Extract the (x, y) coordinate from the center of the cell holding the provided text.  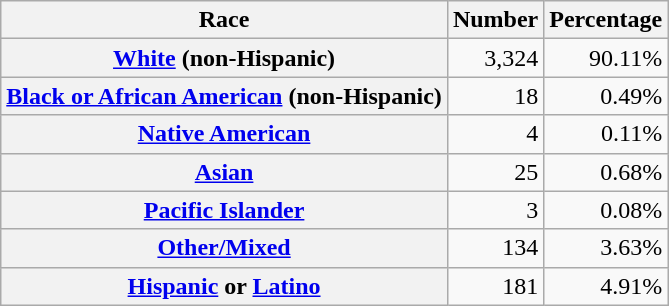
Black or African American (non-Hispanic) (224, 96)
Hispanic or Latino (224, 286)
Pacific Islander (224, 210)
0.08% (606, 210)
134 (495, 248)
White (non-Hispanic) (224, 58)
Other/Mixed (224, 248)
Percentage (606, 20)
3 (495, 210)
90.11% (606, 58)
Native American (224, 134)
181 (495, 286)
Asian (224, 172)
3,324 (495, 58)
3.63% (606, 248)
Number (495, 20)
0.49% (606, 96)
0.11% (606, 134)
0.68% (606, 172)
4 (495, 134)
Race (224, 20)
18 (495, 96)
25 (495, 172)
4.91% (606, 286)
